Output the [x, y] coordinate of the center of the cell containing the given text.  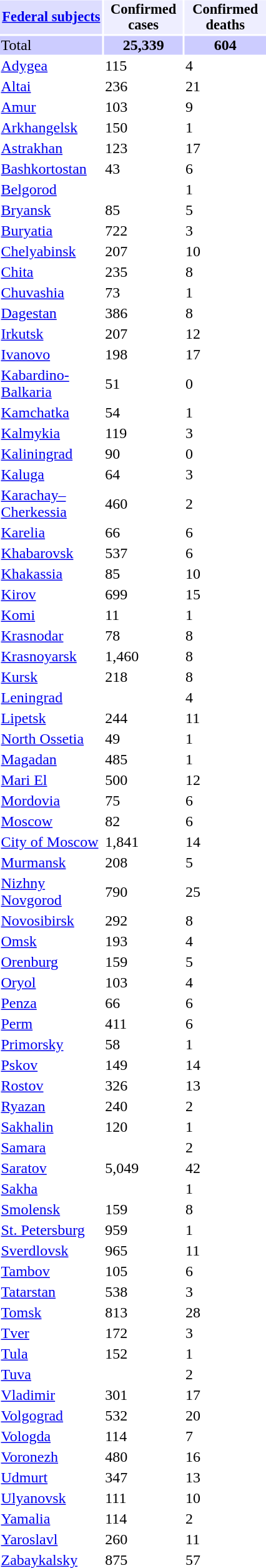
73 [144, 292]
120 [144, 1127]
790 [144, 891]
Altai [51, 86]
Kabardino-Balkaria [51, 384]
49 [144, 739]
25,339 [144, 45]
Yaroslavl [51, 1539]
Saratov [51, 1168]
75 [144, 801]
386 [144, 313]
326 [144, 1086]
Total [51, 45]
105 [144, 1271]
699 [144, 594]
Pskov [51, 1065]
Kaluga [51, 474]
500 [144, 780]
Kirov [51, 594]
Smolensk [51, 1209]
Tver [51, 1333]
25 [225, 891]
Udmurt [51, 1477]
Vladimir [51, 1395]
42 [225, 1168]
Kalmykia [51, 433]
51 [144, 384]
198 [144, 354]
149 [144, 1065]
813 [144, 1312]
235 [144, 272]
78 [144, 636]
537 [144, 553]
538 [144, 1292]
604 [225, 45]
115 [144, 66]
Samara [51, 1147]
172 [144, 1333]
5,049 [144, 1168]
Novosibirsk [51, 921]
Astrakhan [51, 148]
347 [144, 1477]
193 [144, 941]
City of Moscow [51, 842]
Omsk [51, 941]
119 [144, 433]
Moscow [51, 821]
111 [144, 1498]
58 [144, 1044]
Krasnodar [51, 636]
15 [225, 594]
460 [144, 504]
218 [144, 677]
Karachay–Cherkessia [51, 504]
Orenburg [51, 962]
Irkutsk [51, 334]
411 [144, 1024]
Magadan [51, 759]
Rostov [51, 1086]
Ivanovo [51, 354]
Karelia [51, 532]
Khakassia [51, 574]
82 [144, 821]
Bryansk [51, 210]
Khabarovsk [51, 553]
Sakha [51, 1189]
Mari El [51, 780]
Belgorod [51, 189]
260 [144, 1539]
152 [144, 1354]
Voronezh [51, 1457]
Volgograd [51, 1416]
Kursk [51, 677]
Arkhangelsk [51, 127]
Tatarstan [51, 1292]
64 [144, 474]
Tomsk [51, 1312]
Bashkortostan [51, 169]
301 [144, 1395]
Vologda [51, 1436]
Sverdlovsk [51, 1251]
St. Petersburg [51, 1230]
480 [144, 1457]
722 [144, 231]
North Ossetia [51, 739]
1,460 [144, 656]
28 [225, 1312]
532 [144, 1416]
Amur [51, 107]
Yamalia [51, 1519]
Tula [51, 1354]
Confirmed deaths [225, 17]
Penza [51, 1003]
9 [225, 107]
Chuvashia [51, 292]
Tambov [51, 1271]
Chelyabinsk [51, 251]
Primorsky [51, 1044]
Adygea [51, 66]
244 [144, 718]
Sakhalin [51, 1127]
Mordovia [51, 801]
123 [144, 148]
208 [144, 862]
1,841 [144, 842]
Lipetsk [51, 718]
Perm [51, 1024]
485 [144, 759]
Kaliningrad [51, 454]
Murmansk [51, 862]
240 [144, 1106]
Dagestan [51, 313]
Leningrad [51, 697]
150 [144, 127]
90 [144, 454]
Nizhny Novgorod [51, 891]
965 [144, 1251]
Krasnoyarsk [51, 656]
54 [144, 412]
Confirmed cases [144, 17]
Tuva [51, 1374]
Ryazan [51, 1106]
43 [144, 169]
16 [225, 1457]
292 [144, 921]
Ulyanovsk [51, 1498]
7 [225, 1436]
Oryol [51, 982]
Buryatia [51, 231]
20 [225, 1416]
959 [144, 1230]
Chita [51, 272]
Federal subjects [51, 17]
21 [225, 86]
Kamchatka [51, 412]
236 [144, 86]
Komi [51, 615]
